Locate the cell with the specified text and output its [X, Y] center coordinate. 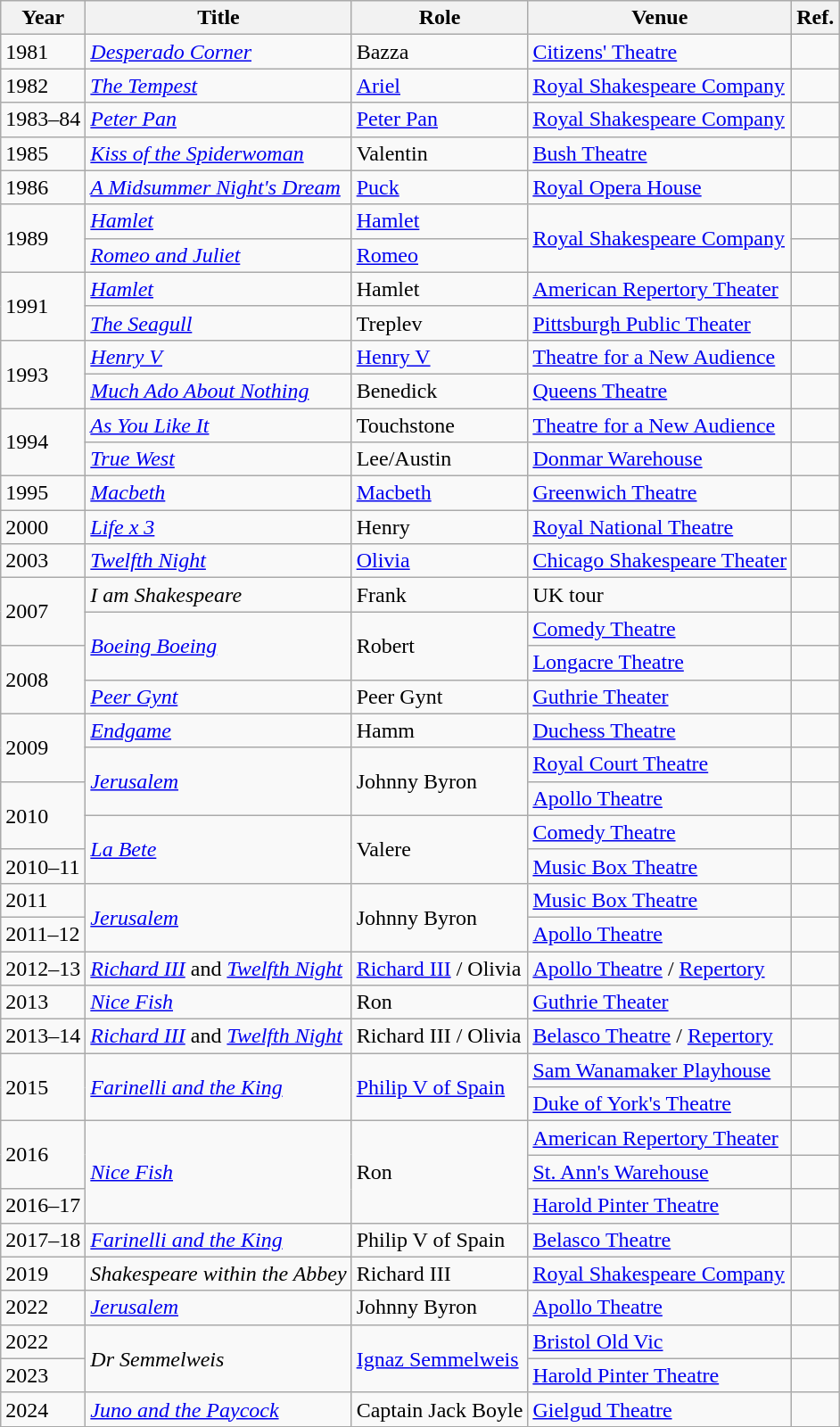
Belasco Theatre / Repertory [660, 1036]
Duke of York's Theatre [660, 1104]
Boeing Boeing [218, 646]
Royal National Theatre [660, 527]
Ignaz Semmelweis [440, 1358]
Duchess Theatre [660, 730]
Year [43, 18]
Bazza [440, 52]
Sam Wanamaker Playhouse [660, 1070]
Benedick [440, 391]
2019 [43, 1274]
Richard III [440, 1274]
1985 [43, 153]
1991 [43, 306]
2011–12 [43, 934]
Kiss of the Spiderwoman [218, 153]
As You Like It [218, 425]
1983–84 [43, 120]
2023 [43, 1375]
Pittsburgh Public Theater [660, 323]
Olivia [440, 561]
Longacre Theatre [660, 663]
Valentin [440, 153]
2016 [43, 1155]
Treplev [440, 323]
Twelfth Night [218, 561]
Frank [440, 595]
Queens Theatre [660, 391]
The Tempest [218, 86]
Apollo Theatre / Repertory [660, 968]
2007 [43, 612]
2000 [43, 527]
Role [440, 18]
Royal Court Theatre [660, 764]
Chicago Shakespeare Theater [660, 561]
2011 [43, 900]
Life x 3 [218, 527]
1986 [43, 187]
2010 [43, 815]
Ariel [440, 86]
Greenwich Theatre [660, 493]
2017–18 [43, 1240]
Shakespeare within the Abbey [218, 1274]
Desperado Corner [218, 52]
Venue [660, 18]
Endgame [218, 730]
Touchstone [440, 425]
Gielgud Theatre [660, 1409]
2013 [43, 1002]
Lee/Austin [440, 459]
2015 [43, 1087]
2012–13 [43, 968]
Romeo [440, 255]
1989 [43, 238]
Juno and the Paycock [218, 1409]
2010–11 [43, 866]
Royal Opera House [660, 187]
1981 [43, 52]
1993 [43, 374]
1994 [43, 442]
Captain Jack Boyle [440, 1409]
UK tour [660, 595]
2003 [43, 561]
Citizens' Theatre [660, 52]
Henry [440, 527]
Belasco Theatre [660, 1240]
Puck [440, 187]
Hamm [440, 730]
Ref. [815, 18]
2008 [43, 680]
A Midsummer Night's Dream [218, 187]
2016–17 [43, 1206]
St. Ann's Warehouse [660, 1172]
Title [218, 18]
Much Ado About Nothing [218, 391]
I am Shakespeare [218, 595]
La Bete [218, 849]
1995 [43, 493]
1982 [43, 86]
Robert [440, 646]
2024 [43, 1409]
Bush Theatre [660, 153]
True West [218, 459]
Donmar Warehouse [660, 459]
2013–14 [43, 1036]
The Seagull [218, 323]
Valere [440, 849]
2009 [43, 747]
Dr Semmelweis [218, 1358]
Romeo and Juliet [218, 255]
Bristol Old Vic [660, 1341]
